Search for the cell housing the specified text and yield its (X, Y) center coordinate. 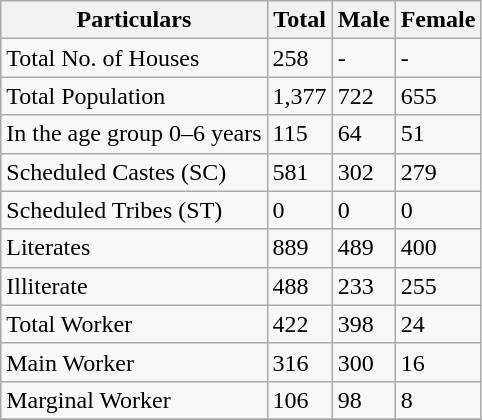
302 (364, 172)
233 (364, 286)
Total No. of Houses (134, 58)
98 (364, 400)
51 (438, 134)
Total (300, 20)
Scheduled Castes (SC) (134, 172)
581 (300, 172)
300 (364, 362)
400 (438, 248)
64 (364, 134)
Illiterate (134, 286)
16 (438, 362)
722 (364, 96)
115 (300, 134)
Female (438, 20)
279 (438, 172)
398 (364, 324)
655 (438, 96)
Marginal Worker (134, 400)
488 (300, 286)
24 (438, 324)
889 (300, 248)
In the age group 0–6 years (134, 134)
Literates (134, 248)
255 (438, 286)
Total Worker (134, 324)
Male (364, 20)
Total Population (134, 96)
489 (364, 248)
8 (438, 400)
1,377 (300, 96)
106 (300, 400)
422 (300, 324)
316 (300, 362)
Scheduled Tribes (ST) (134, 210)
Main Worker (134, 362)
258 (300, 58)
Particulars (134, 20)
